Capture the cell that displays the provided text and extract its [X, Y] central coordinate. 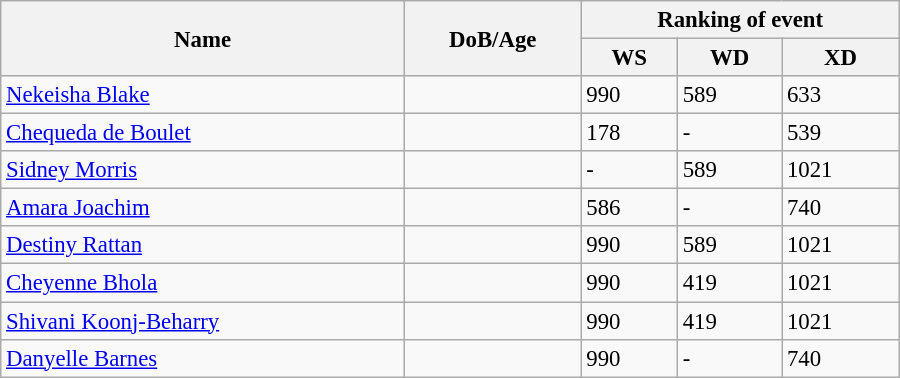
DoB/Age [492, 38]
WS [629, 58]
Danyelle Barnes [203, 358]
Nekeisha Blake [203, 95]
Amara Joachim [203, 208]
Cheyenne Bhola [203, 283]
Name [203, 38]
Sidney Morris [203, 170]
WD [729, 58]
Shivani Koonj-Beharry [203, 321]
Ranking of event [740, 20]
178 [629, 133]
633 [841, 95]
539 [841, 133]
Destiny Rattan [203, 245]
Chequeda de Boulet [203, 133]
XD [841, 58]
586 [629, 208]
